Search for the cell housing the specified text and yield its (X, Y) center coordinate. 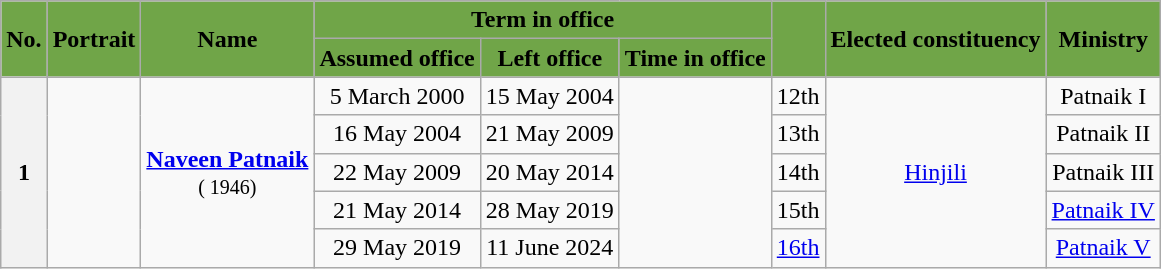
21 May 2009 (550, 134)
Portrait (94, 39)
29 May 2019 (397, 248)
15 May 2004 (550, 96)
Patnaik I (1103, 96)
1 (24, 172)
22 May 2009 (397, 172)
Hinjili (936, 172)
Time in office (695, 58)
Patnaik IV (1103, 210)
Left office (550, 58)
11 June 2024 (550, 248)
28 May 2019 (550, 210)
16 May 2004 (397, 134)
Naveen Patnaik( 1946) (228, 172)
12th (798, 96)
Ministry (1103, 39)
Elected constituency (936, 39)
No. (24, 39)
5 March 2000 (397, 96)
Term in office (542, 20)
20 May 2014 (550, 172)
Patnaik V (1103, 248)
Patnaik III (1103, 172)
Name (228, 39)
Assumed office (397, 58)
Patnaik II (1103, 134)
13th (798, 134)
16th (798, 248)
14th (798, 172)
21 May 2014 (397, 210)
15th (798, 210)
